Pinpoint the cell where the given text exists, returning its [X, Y] midpoint coordinate. 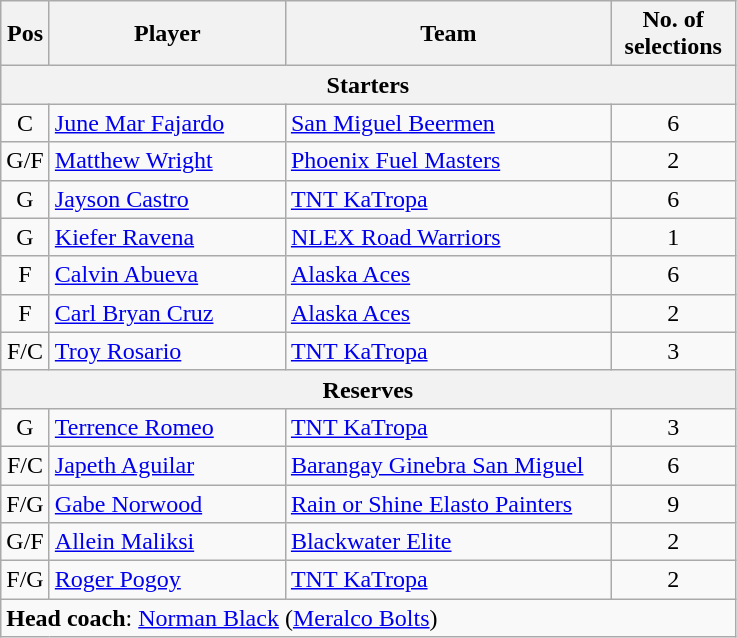
Matthew Wright [167, 161]
Terrence Romeo [167, 427]
Kiefer Ravena [167, 237]
NLEX Road Warriors [448, 237]
No. of selections [673, 34]
Team [448, 34]
Blackwater Elite [448, 542]
June Mar Fajardo [167, 123]
Barangay Ginebra San Miguel [448, 465]
Troy Rosario [167, 351]
Pos [26, 34]
Head coach: Norman Black (Meralco Bolts) [368, 618]
Rain or Shine Elasto Painters [448, 503]
Japeth Aguilar [167, 465]
Jayson Castro [167, 199]
Roger Pogoy [167, 580]
Calvin Abueva [167, 275]
Starters [368, 85]
1 [673, 237]
Player [167, 34]
9 [673, 503]
Carl Bryan Cruz [167, 313]
Reserves [368, 389]
San Miguel Beermen [448, 123]
Gabe Norwood [167, 503]
C [26, 123]
Phoenix Fuel Masters [448, 161]
Allein Maliksi [167, 542]
